Extract the (X, Y) coordinate from the center of the cell holding the provided text.  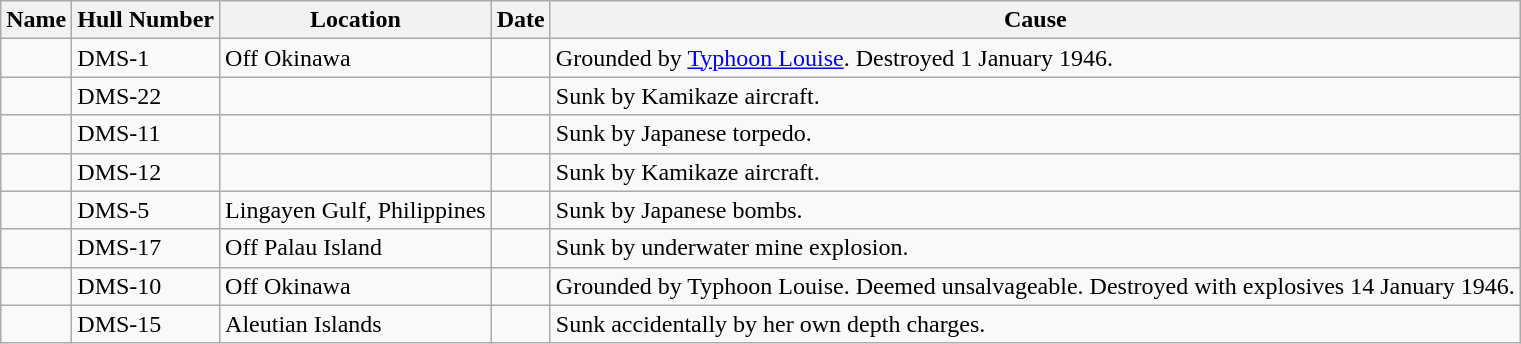
Grounded by Typhoon Louise. Destroyed 1 January 1946. (1035, 58)
Cause (1035, 20)
Location (356, 20)
Sunk by Japanese bombs. (1035, 210)
Off Palau Island (356, 248)
Sunk accidentally by her own depth charges. (1035, 324)
DMS-5 (146, 210)
Sunk by Japanese torpedo. (1035, 134)
Date (520, 20)
DMS-12 (146, 172)
DMS-17 (146, 248)
Name (36, 20)
DMS-10 (146, 286)
Hull Number (146, 20)
DMS-15 (146, 324)
DMS-22 (146, 96)
Aleutian Islands (356, 324)
DMS-1 (146, 58)
Sunk by underwater mine explosion. (1035, 248)
Lingayen Gulf, Philippines (356, 210)
Grounded by Typhoon Louise. Deemed unsalvageable. Destroyed with explosives 14 January 1946. (1035, 286)
DMS-11 (146, 134)
